Detect which cell encompasses the target text, then output its [X, Y] center coordinate. 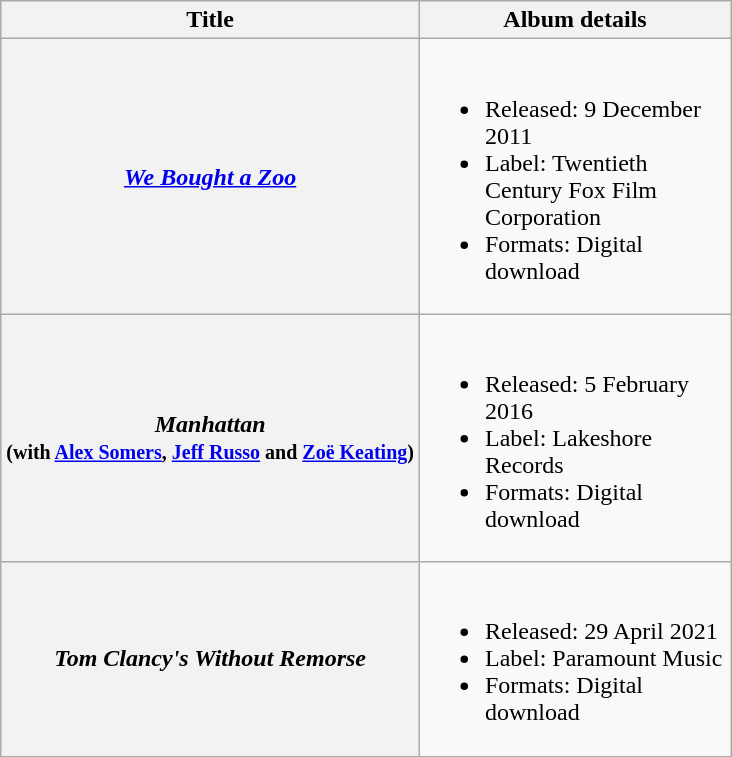
We Bought a Zoo [210, 176]
Released: 9 December 2011Label: Twentieth Century Fox Film CorporationFormats: Digital download [574, 176]
Title [210, 20]
Released: 5 February 2016Label: Lakeshore RecordsFormats: Digital download [574, 438]
Manhattan(with Alex Somers, Jeff Russo and Zoë Keating) [210, 438]
Released: 29 April 2021Label: Paramount MusicFormats: Digital download [574, 659]
Tom Clancy's Without Remorse [210, 659]
Album details [574, 20]
